For the text-containing cell, return its midpoint in [X, Y] coordinate format. 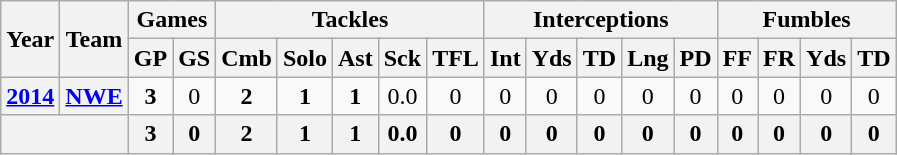
FF [737, 58]
TFL [456, 58]
2014 [30, 96]
Interceptions [600, 20]
Solo [304, 58]
Cmb [247, 58]
GS [194, 58]
Year [30, 39]
GP [150, 58]
Games [172, 20]
Tackles [350, 20]
PD [696, 58]
NWE [94, 96]
Ast [356, 58]
Team [94, 39]
Lng [648, 58]
Fumbles [806, 20]
FR [780, 58]
Int [505, 58]
Sck [402, 58]
